Return [X, Y] of the center of cell containing provided text 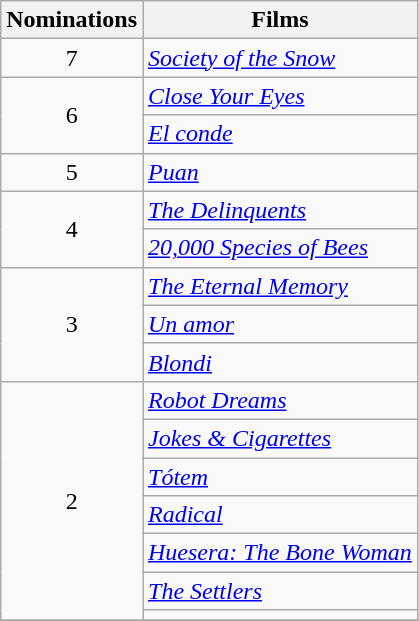
Huesera: The Bone Woman [280, 553]
The Delinquents [280, 210]
6 [72, 115]
Robot Dreams [280, 400]
Radical [280, 515]
The Eternal Memory [280, 286]
20,000 Species of Bees [280, 248]
Blondi [280, 362]
Films [280, 20]
3 [72, 324]
4 [72, 229]
The Settlers [280, 591]
Jokes & Cigarettes [280, 438]
Tótem [280, 477]
El conde [280, 134]
Nominations [72, 20]
2 [72, 500]
5 [72, 172]
7 [72, 58]
Close Your Eyes [280, 96]
Society of the Snow [280, 58]
Un amor [280, 324]
Puan [280, 172]
